Output the [x, y] coordinate of the center of the cell containing the given text.  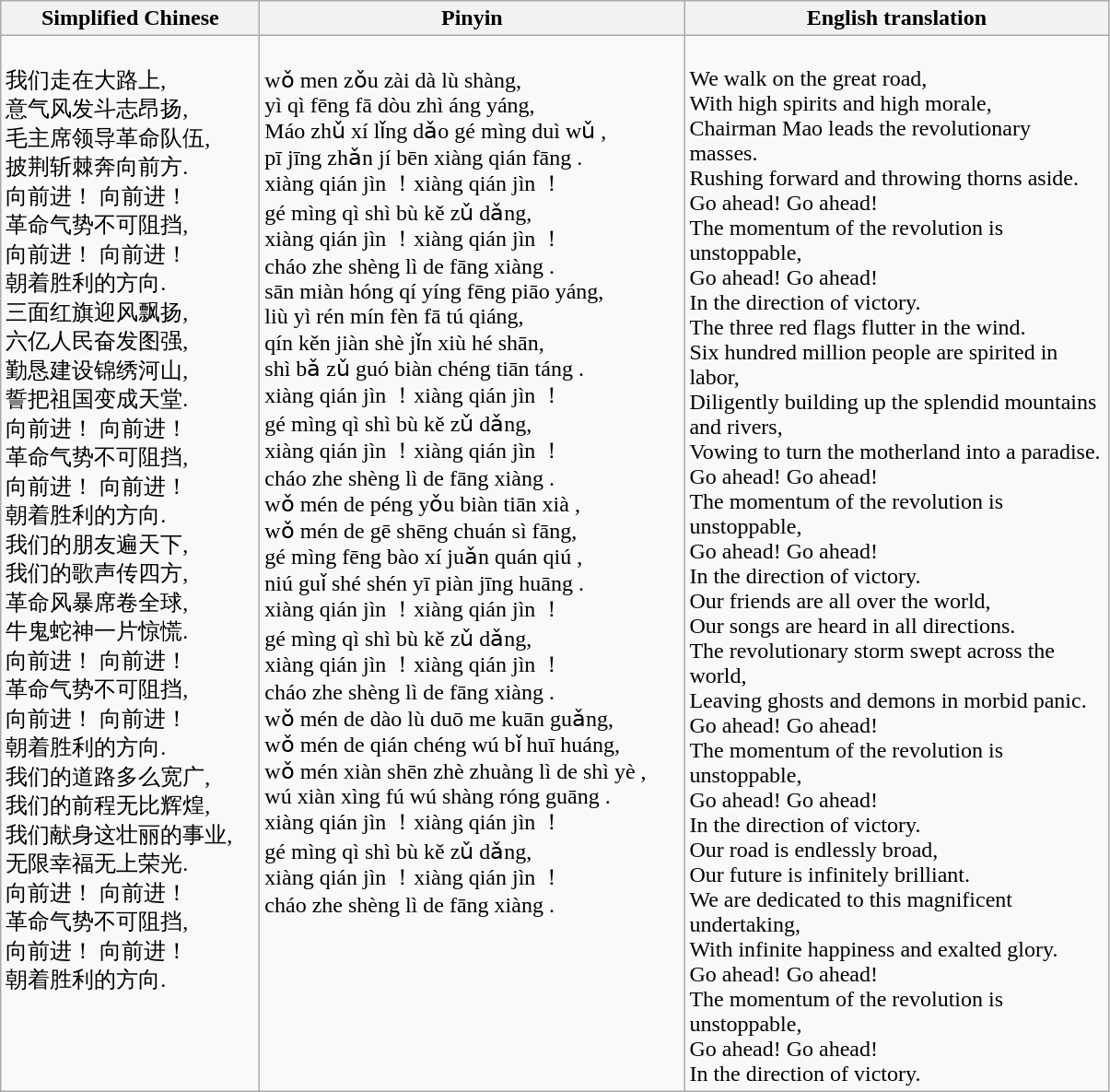
Pinyin [472, 18]
Simplified Chinese [131, 18]
English translation [897, 18]
